Pinpoint the cell where the given text exists, returning its [x, y] midpoint coordinate. 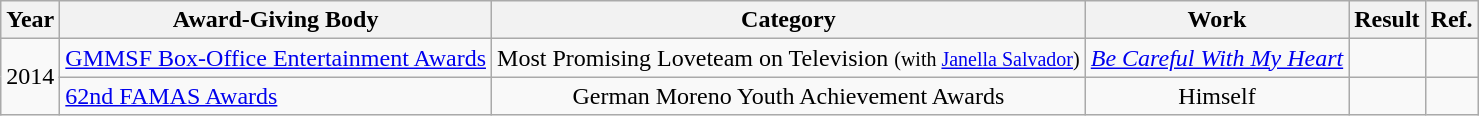
Himself [1216, 96]
Most Promising Loveteam on Television (with Janella Salvador) [789, 58]
Ref. [1452, 20]
Category [789, 20]
Result [1387, 20]
German Moreno Youth Achievement Awards [789, 96]
Be Careful With My Heart [1216, 58]
Year [30, 20]
2014 [30, 77]
GMMSF Box-Office Entertainment Awards [276, 58]
62nd FAMAS Awards [276, 96]
Award-Giving Body [276, 20]
Work [1216, 20]
